Output the (X, Y) coordinate of the center of the cell containing the given text.  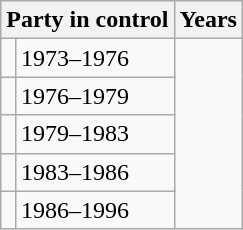
1979–1983 (94, 134)
1983–1986 (94, 172)
Party in control (88, 20)
1973–1976 (94, 58)
Years (208, 20)
1986–1996 (94, 210)
1976–1979 (94, 96)
